Identify which cell holds the provided text, then report its (x, y) central coordinate. 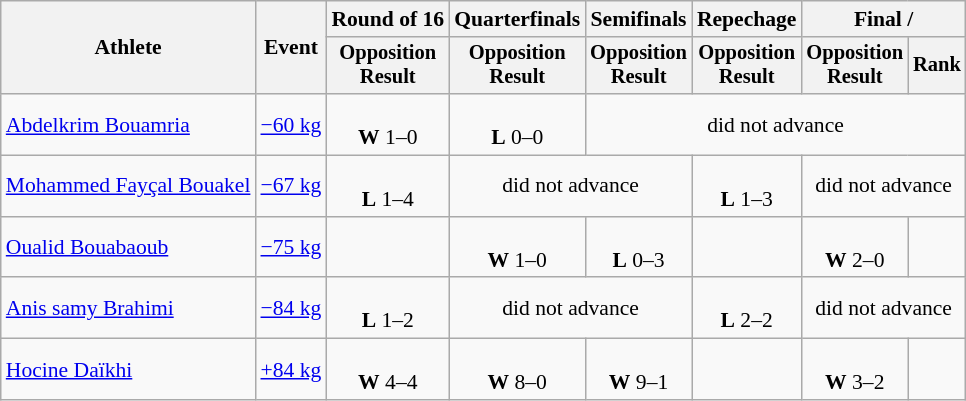
−75 kg (290, 248)
Repechage (747, 19)
L 1–3 (747, 186)
L 0–0 (517, 124)
L 1–2 (388, 308)
L 1–4 (388, 186)
+84 kg (290, 370)
Hocine Daïkhi (128, 370)
Abdelkrim Bouamria (128, 124)
Rank (937, 66)
L 2–2 (747, 308)
Event (290, 48)
Final / (883, 19)
Athlete (128, 48)
Anis samy Brahimi (128, 308)
−84 kg (290, 308)
W 3–2 (854, 370)
W 4–4 (388, 370)
Quarterfinals (517, 19)
Semifinals (638, 19)
−60 kg (290, 124)
W 2–0 (854, 248)
Mohammed Fayçal Bouakel (128, 186)
Round of 16 (388, 19)
−67 kg (290, 186)
Oualid Bouabaoub (128, 248)
W 9–1 (638, 370)
L 0–3 (638, 248)
W 8–0 (517, 370)
